Identify which cell holds the provided text, then report its [x, y] central coordinate. 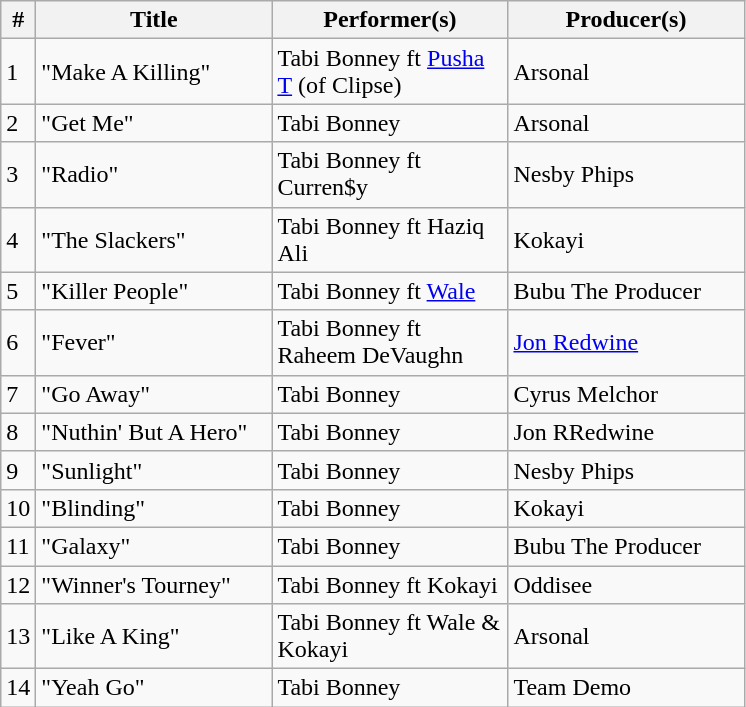
Tabi Bonney ft Wale & Kokayi [390, 636]
"Yeah Go" [154, 688]
13 [18, 636]
Tabi Bonney ft Kokayi [390, 585]
"Fever" [154, 342]
Jon RRedwine [626, 432]
6 [18, 342]
"Like A King" [154, 636]
"Get Me" [154, 123]
1 [18, 72]
"Radio" [154, 174]
"Winner's Tourney" [154, 585]
"Go Away" [154, 394]
11 [18, 546]
14 [18, 688]
"The Slackers" [154, 240]
Title [154, 20]
Tabi Bonney ft Pusha T (of Clipse) [390, 72]
2 [18, 123]
Tabi Bonney ft Haziq Ali [390, 240]
Oddisee [626, 585]
Producer(s) [626, 20]
Jon Redwine [626, 342]
"Nuthin' But A Hero" [154, 432]
10 [18, 508]
4 [18, 240]
"Sunlight" [154, 470]
7 [18, 394]
"Galaxy" [154, 546]
3 [18, 174]
Team Demo [626, 688]
Performer(s) [390, 20]
12 [18, 585]
Tabi Bonney ft Wale [390, 291]
# [18, 20]
Tabi Bonney ft Raheem DeVaughn [390, 342]
9 [18, 470]
5 [18, 291]
Tabi Bonney ft Curren$y [390, 174]
8 [18, 432]
"Blinding" [154, 508]
"Killer People" [154, 291]
"Make A Killing" [154, 72]
Cyrus Melchor [626, 394]
